Search for the cell housing the specified text and yield its (x, y) center coordinate. 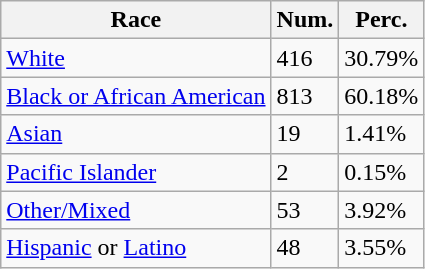
Perc. (382, 20)
60.18% (382, 96)
Asian (136, 134)
416 (305, 58)
19 (305, 134)
Black or African American (136, 96)
53 (305, 210)
Num. (305, 20)
3.55% (382, 248)
Pacific Islander (136, 172)
Other/Mixed (136, 210)
White (136, 58)
2 (305, 172)
3.92% (382, 210)
0.15% (382, 172)
30.79% (382, 58)
813 (305, 96)
Race (136, 20)
1.41% (382, 134)
Hispanic or Latino (136, 248)
48 (305, 248)
